Provide the (x, y) coordinate of the cell's center where the given text is located.  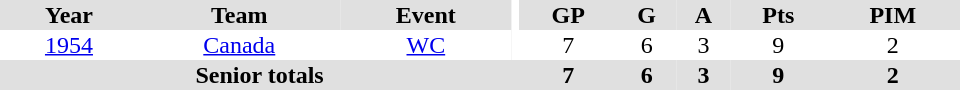
PIM (893, 15)
1954 (69, 45)
Senior totals (260, 75)
Canada (240, 45)
A (704, 15)
GP (568, 15)
G (646, 15)
Event (426, 15)
Team (240, 15)
WC (426, 45)
Pts (778, 15)
Year (69, 15)
